Provide the (x, y) coordinate of the cell's center where the given text is located.  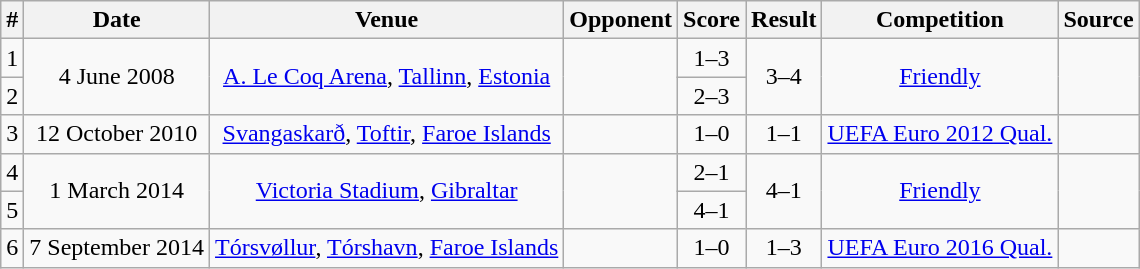
2–3 (712, 96)
Victoria Stadium, Gibraltar (387, 191)
3 (12, 134)
12 October 2010 (117, 134)
4 June 2008 (117, 77)
1 (12, 58)
2 (12, 96)
3–4 (784, 77)
7 September 2014 (117, 248)
Svangaskarð, Toftir, Faroe Islands (387, 134)
5 (12, 210)
Result (784, 20)
2–1 (712, 172)
UEFA Euro 2012 Qual. (940, 134)
4 (12, 172)
1–1 (784, 134)
Source (1098, 20)
Competition (940, 20)
UEFA Euro 2016 Qual. (940, 248)
Opponent (621, 20)
A. Le Coq Arena, Tallinn, Estonia (387, 77)
# (12, 20)
1 March 2014 (117, 191)
Date (117, 20)
6 (12, 248)
Tórsvøllur, Tórshavn, Faroe Islands (387, 248)
Venue (387, 20)
Score (712, 20)
